For the text-containing cell, return its midpoint in (x, y) coordinate format. 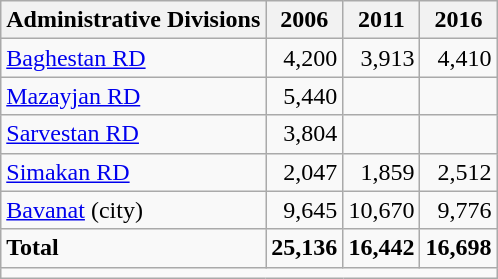
5,440 (304, 96)
3,804 (304, 134)
2,047 (304, 172)
Simakan RD (134, 172)
2006 (304, 20)
25,136 (304, 248)
Bavanat (city) (134, 210)
4,200 (304, 58)
16,698 (458, 248)
Administrative Divisions (134, 20)
1,859 (382, 172)
9,776 (458, 210)
Total (134, 248)
2016 (458, 20)
10,670 (382, 210)
16,442 (382, 248)
2011 (382, 20)
9,645 (304, 210)
Baghestan RD (134, 58)
3,913 (382, 58)
4,410 (458, 58)
Mazayjan RD (134, 96)
Sarvestan RD (134, 134)
2,512 (458, 172)
